Detect which cell encompasses the target text, then output its (X, Y) center coordinate. 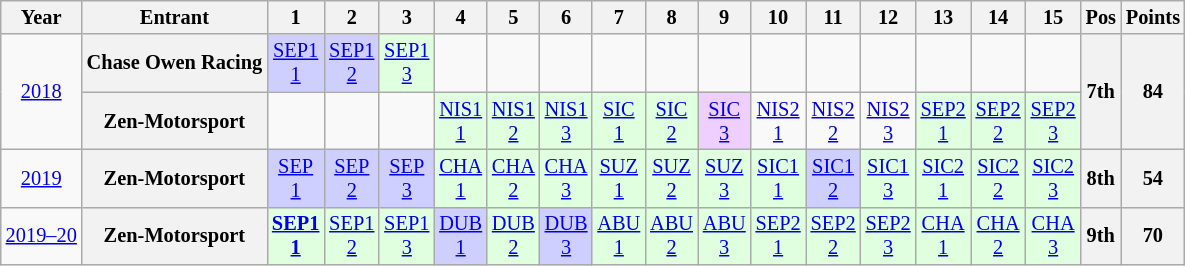
Entrant (174, 17)
8th (1101, 178)
NIS22 (834, 121)
15 (1054, 17)
DUB3 (566, 236)
4 (460, 17)
2 (352, 17)
SEP2 (352, 178)
DUB2 (514, 236)
SIC21 (944, 178)
9th (1101, 236)
SIC12 (834, 178)
Year (42, 17)
2019 (42, 178)
SUZ1 (618, 178)
ABU3 (724, 236)
6 (566, 17)
8 (672, 17)
Pos (1101, 17)
3 (406, 17)
ABU2 (672, 236)
SIC3 (724, 121)
SIC1 (618, 121)
NIS23 (888, 121)
2018 (42, 92)
Chase Owen Racing (174, 63)
NIS12 (514, 121)
ABU1 (618, 236)
7th (1101, 92)
10 (778, 17)
1 (296, 17)
DUB1 (460, 236)
12 (888, 17)
NIS21 (778, 121)
70 (1153, 236)
5 (514, 17)
NIS13 (566, 121)
SUZ3 (724, 178)
11 (834, 17)
SEP3 (406, 178)
SUZ2 (672, 178)
SIC13 (888, 178)
SIC2 (672, 121)
SIC23 (1054, 178)
9 (724, 17)
SIC11 (778, 178)
2019–20 (42, 236)
SIC22 (998, 178)
84 (1153, 92)
NIS11 (460, 121)
13 (944, 17)
SEP1 (296, 178)
54 (1153, 178)
Points (1153, 17)
14 (998, 17)
7 (618, 17)
